Determine the [X, Y] coordinate at the center of the cell enclosing the given text.  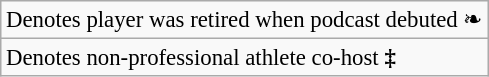
Denotes non-professional athlete co-host ‡ [244, 58]
Denotes player was retired when podcast debuted ❧ [244, 20]
